Determine the (x, y) coordinate at the center of the cell enclosing the given text.  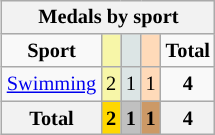
Sport (52, 51)
Swimming (52, 84)
Medals by sport (108, 17)
